From the cell containing the given text, extract its center point as (x, y) coordinate. 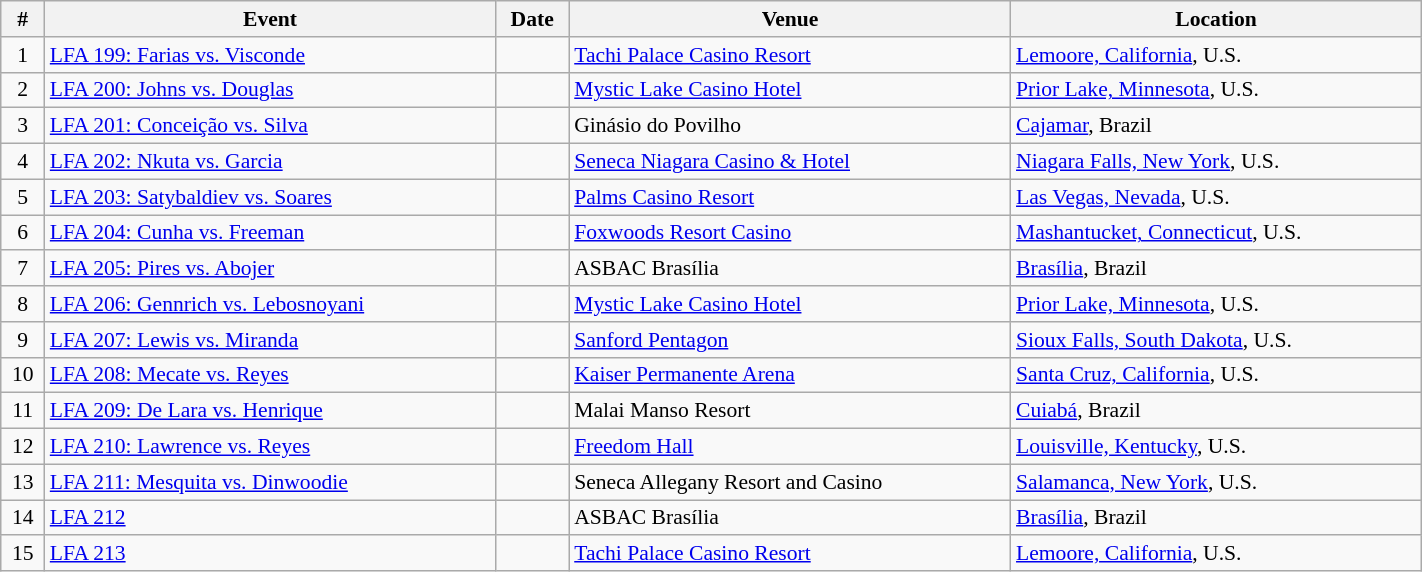
LFA 207: Lewis vs. Miranda (270, 340)
Malai Manso Resort (790, 411)
LFA 211: Mesquita vs. Dinwoodie (270, 482)
11 (23, 411)
Santa Cruz, California, U.S. (1216, 375)
LFA 206: Gennrich vs. Lebosnoyani (270, 304)
15 (23, 554)
LFA 201: Conceição vs. Silva (270, 126)
3 (23, 126)
Cuiabá, Brazil (1216, 411)
LFA 208: Mecate vs. Reyes (270, 375)
Venue (790, 19)
Seneca Niagara Casino & Hotel (790, 162)
LFA 205: Pires vs. Abojer (270, 269)
Las Vegas, Nevada, U.S. (1216, 197)
Date (532, 19)
14 (23, 518)
5 (23, 197)
Freedom Hall (790, 447)
Location (1216, 19)
LFA 212 (270, 518)
LFA 209: De Lara vs. Henrique (270, 411)
8 (23, 304)
Niagara Falls, New York, U.S. (1216, 162)
Cajamar, Brazil (1216, 126)
Sioux Falls, South Dakota, U.S. (1216, 340)
10 (23, 375)
9 (23, 340)
6 (23, 233)
7 (23, 269)
Mashantucket, Connecticut, U.S. (1216, 233)
4 (23, 162)
Kaiser Permanente Arena (790, 375)
LFA 213 (270, 554)
Salamanca, New York, U.S. (1216, 482)
# (23, 19)
Louisville, Kentucky, U.S. (1216, 447)
LFA 203: Satybaldiev vs. Soares (270, 197)
Palms Casino Resort (790, 197)
LFA 204: Cunha vs. Freeman (270, 233)
Ginásio do Povilho (790, 126)
Event (270, 19)
13 (23, 482)
LFA 200: Johns vs. Douglas (270, 90)
1 (23, 55)
Seneca Allegany Resort and Casino (790, 482)
LFA 202: Nkuta vs. Garcia (270, 162)
12 (23, 447)
LFA 210: Lawrence vs. Reyes (270, 447)
LFA 199: Farias vs. Visconde (270, 55)
Sanford Pentagon (790, 340)
Foxwoods Resort Casino (790, 233)
2 (23, 90)
